Detect which cell encompasses the target text, then output its [x, y] center coordinate. 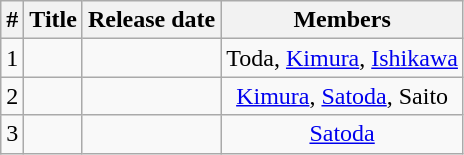
2 [12, 96]
1 [12, 58]
# [12, 20]
3 [12, 134]
Title [54, 20]
Toda, Kimura, Ishikawa [342, 58]
Members [342, 20]
Satoda [342, 134]
Release date [151, 20]
Kimura, Satoda, Saito [342, 96]
